Capture the cell that displays the provided text and extract its [X, Y] central coordinate. 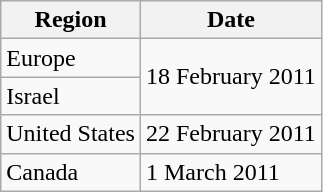
Canada [71, 172]
Europe [71, 58]
18 February 2011 [230, 77]
Region [71, 20]
1 March 2011 [230, 172]
United States [71, 134]
22 February 2011 [230, 134]
Israel [71, 96]
Date [230, 20]
